Scan for the cell matching the given text and deliver its [X, Y] coordinate at center. 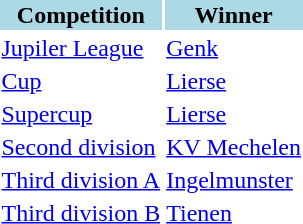
Competition [81, 15]
Second division [81, 147]
Genk [234, 48]
Cup [81, 81]
Third division A [81, 180]
Winner [234, 15]
Ingelmunster [234, 180]
Jupiler League [81, 48]
KV Mechelen [234, 147]
Supercup [81, 114]
